Identify which cell holds the provided text, then report its [X, Y] central coordinate. 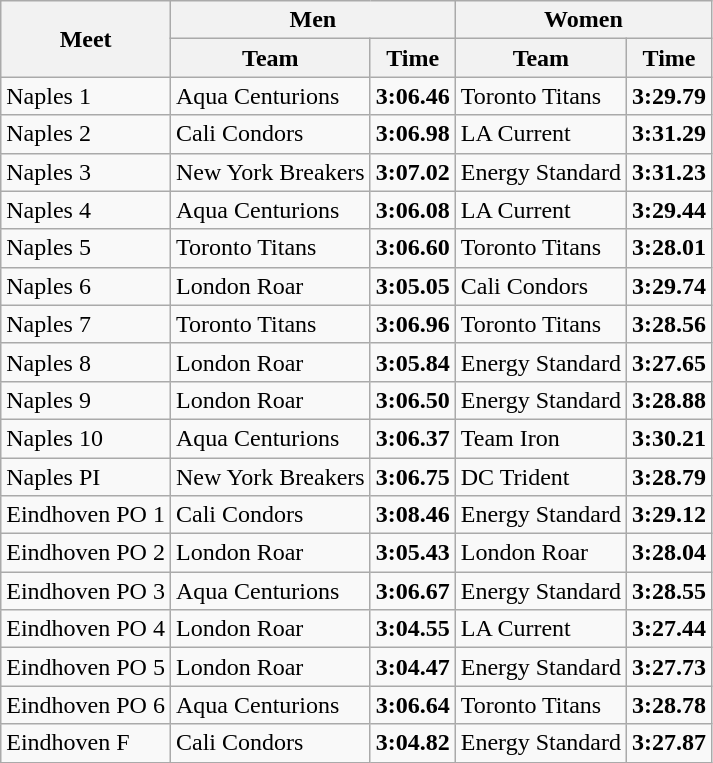
Eindhoven PO 3 [86, 591]
3:28.55 [670, 591]
3:06.75 [412, 477]
3:28.79 [670, 477]
3:06.46 [412, 96]
DC Trident [540, 477]
3:05.05 [412, 286]
3:06.67 [412, 591]
3:06.96 [412, 324]
3:06.37 [412, 438]
Eindhoven PO 1 [86, 515]
3:27.65 [670, 362]
Naples 1 [86, 96]
Eindhoven PO 5 [86, 667]
Eindhoven PO 2 [86, 553]
3:27.73 [670, 667]
Women [583, 20]
3:29.74 [670, 286]
3:04.82 [412, 743]
3:31.23 [670, 172]
Naples PI [86, 477]
3:05.84 [412, 362]
3:27.87 [670, 743]
3:08.46 [412, 515]
3:28.56 [670, 324]
3:06.50 [412, 400]
3:06.64 [412, 705]
3:28.04 [670, 553]
Team Iron [540, 438]
Naples 5 [86, 248]
3:28.78 [670, 705]
Naples 10 [86, 438]
3:06.60 [412, 248]
Naples 6 [86, 286]
Eindhoven PO 6 [86, 705]
3:29.79 [670, 96]
Naples 3 [86, 172]
3:06.98 [412, 134]
3:27.44 [670, 629]
Eindhoven PO 4 [86, 629]
3:07.02 [412, 172]
Meet [86, 39]
3:30.21 [670, 438]
Naples 9 [86, 400]
Men [312, 20]
Naples 2 [86, 134]
Naples 7 [86, 324]
Naples 4 [86, 210]
Naples 8 [86, 362]
3:28.01 [670, 248]
3:31.29 [670, 134]
3:29.12 [670, 515]
3:05.43 [412, 553]
3:06.08 [412, 210]
Eindhoven F [86, 743]
3:04.55 [412, 629]
3:28.88 [670, 400]
3:29.44 [670, 210]
3:04.47 [412, 667]
